Find where the given text appears and provide that cell's center as [X, Y] coordinate. 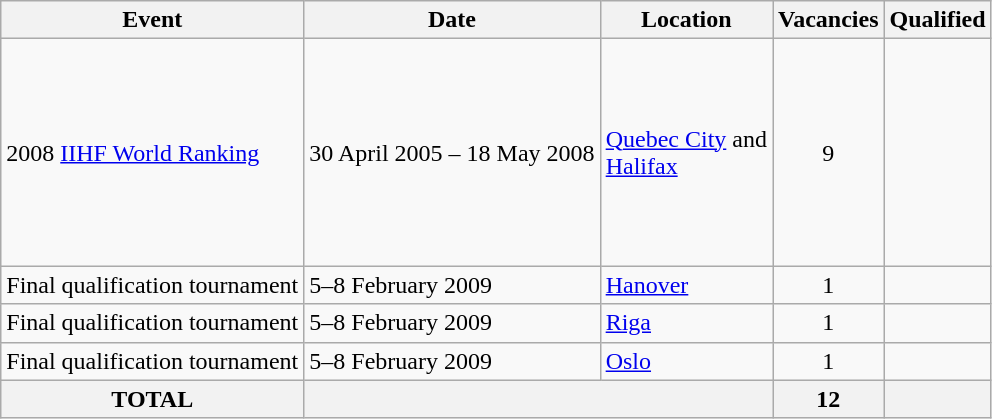
TOTAL [152, 399]
9 [828, 152]
Oslo [686, 361]
Hanover [686, 285]
Vacancies [828, 20]
Location [686, 20]
30 April 2005 – 18 May 2008 [452, 152]
Date [452, 20]
Event [152, 20]
12 [828, 399]
Qualified [938, 20]
Quebec City andHalifax [686, 152]
Riga [686, 323]
2008 IIHF World Ranking [152, 152]
